Search for the cell housing the specified text and yield its (X, Y) center coordinate. 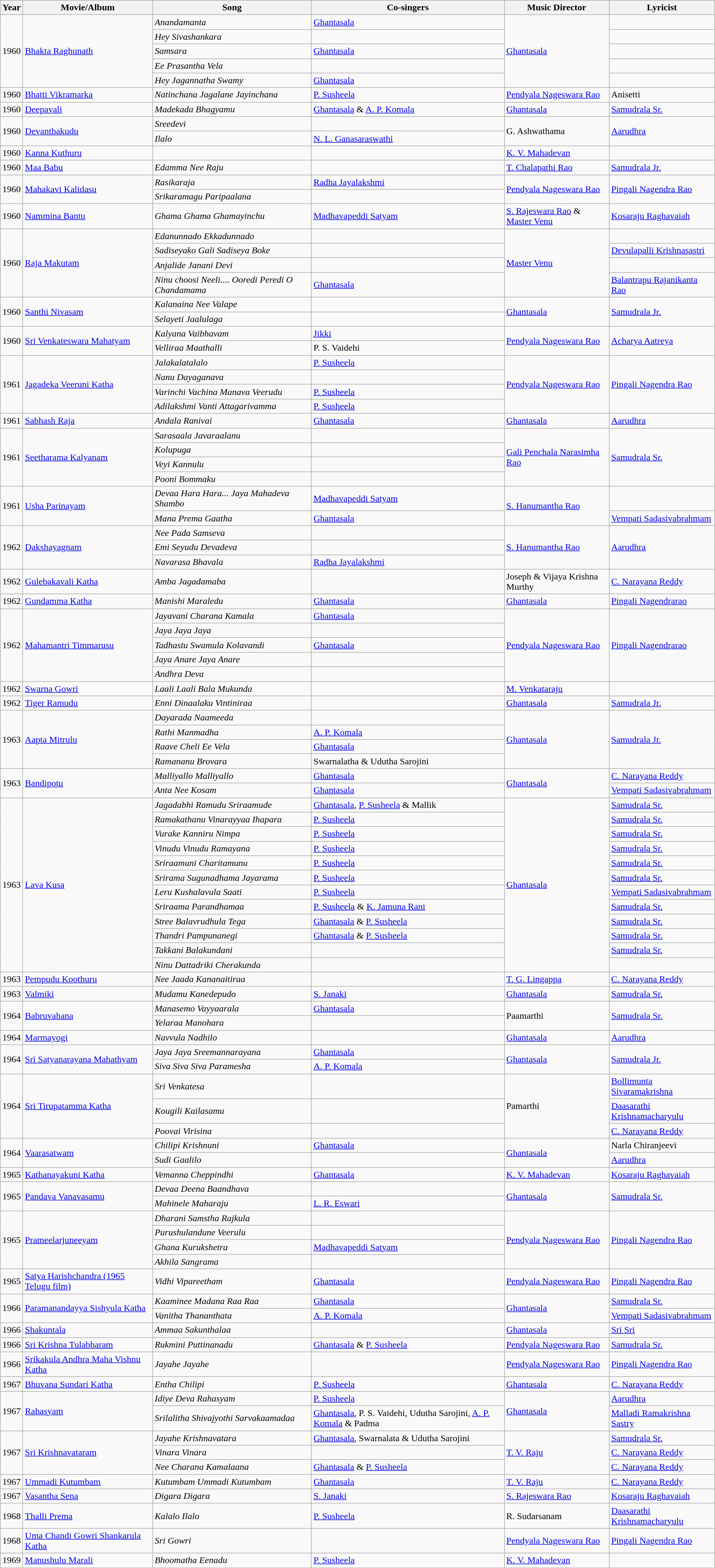
Nee Jaada Kananaitiraa (232, 979)
Master Venu (557, 263)
Pandava Vanavasamu (88, 1196)
Year (11, 8)
Anta Nee Kosam (232, 790)
Kalanaina Nee Valape (232, 304)
Rukmini Puttinanadu (232, 1345)
Sri Venkatesa (232, 1086)
Sreedevi (232, 124)
Mahakavi Kalidasu (88, 189)
Manishi Maraledu (232, 601)
Balantrapu Rajanikanta Rao (662, 285)
Anjalide Janani Devi (232, 265)
Dharani Samstha Rajkula (232, 1218)
Kolupuga (232, 450)
Valmiki (88, 994)
Anisetti (662, 95)
Satya Harishchandra (1965 Telugu film) (88, 1281)
T. Chalapathi Rao (557, 167)
Laali Laali Bala Mukunda (232, 689)
Music Director (557, 8)
Digara Digara (232, 1496)
Jaya Jaya Sreemannarayana (232, 1052)
Sadiseyako Gali Sadiseya Boke (232, 251)
Takkani Balakundani (232, 950)
Tadhastu Swamula Kolavandi (232, 645)
N. L. Ganasaraswathi (408, 138)
Ghantasala, P. Susheela & Mallik (408, 805)
Kalyana Vaibhavam (232, 333)
Narla Chiranjeevi (662, 1145)
Dayarada Naameeda (232, 718)
Srilalitha Shivajyothi Sarvakaamadaa (232, 1418)
Srikaramagu Paripaalana (232, 197)
Sri Gowri (232, 1541)
Vaarasatwam (88, 1152)
Kutumbam Ummadi Kutumbam (232, 1482)
Paramanandayya Sishyula Katha (88, 1308)
Swarna Gowri (88, 689)
Hey Jagannatha Swamy (232, 80)
Rathi Manmadha (232, 732)
Kougili Kailasamu (232, 1111)
Jayahe Jayahe (232, 1364)
T. G. Lingappa (557, 979)
Yelaraa Manohara (232, 1023)
Dakshayagnam (88, 547)
Thalli Prema (88, 1516)
L. R. Eswari (408, 1204)
Sriraama Parandhamaa (232, 906)
Seetharama Kalyanam (88, 457)
Kanna Kuthuru (88, 153)
Jalakalatalalo (232, 362)
Adilakshmi Vanti Attagarivamma (232, 406)
Mudamu Kanedepudo (232, 994)
Natinchana Jagalane Jayinchana (232, 95)
Vanitha Thananthata (232, 1316)
Ninu choosi Neeli.... Ooredi Peredi O Chandamama (232, 285)
Stree Balavrudhula Tega (232, 921)
Ghantasala, P. S. Vaidehi, Udutha Sarojini, A. P. Komala & Padma (408, 1418)
Raja Makutam (88, 263)
Sabhash Raja (88, 421)
Ghantasala, Swarnalata & Udutha Sarojini (408, 1438)
Siva Siva Siva Paramesha (232, 1066)
Jaya Anare Jaya Anare (232, 659)
Amba Jagadamaba (232, 581)
Srikakula Andhra Maha Vishnu Katha (88, 1364)
Lava Kusa (88, 885)
Kaaminee Madana Raa Raa (232, 1301)
Srirama Sugunadhama Jayarama (232, 877)
Leru Kushalavula Saati (232, 892)
R. Sudarsanam (557, 1516)
Varinchi Vachina Manava Veerudu (232, 392)
S. Rajeswara Rao & Master Venu (557, 216)
Poovai Virisina (232, 1131)
Selayeti Jaalulaga (232, 319)
Hey Sivashankara (232, 37)
Andala Ranivai (232, 421)
Nanu Dayaganava (232, 377)
Shakuntala (88, 1330)
Jaya Jaya Jaya (232, 630)
Edamma Nee Raju (232, 167)
Thandri Pampunanegi (232, 936)
Manasemo Vayyaarala (232, 1008)
Ummadi Kutumbam (88, 1482)
Pempudu Koothuru (88, 979)
Vasantha Sena (88, 1496)
Sri Krishna Tulabharam (88, 1345)
Velliraa Maathalli (232, 348)
Ninu Dattadriki Cherakunda (232, 965)
Bhatti Vikramarka (88, 95)
Jayavani Charana Kamala (232, 616)
Prameelarjuneeyam (88, 1240)
Mahamantri Timmarusu (88, 645)
Anandamanta (232, 22)
Samsara (232, 51)
Jayahe Krishnavatara (232, 1438)
Vinara Vinara (232, 1453)
Bollimunta Sivaramakrishna (662, 1086)
Kalalo Ilalo (232, 1516)
Akhila Sangrama (232, 1262)
Song (232, 8)
Navvula Nadhilo (232, 1037)
Sri Sri (662, 1330)
Devaa Deena Baandhava (232, 1189)
Madekada Bhagyamu (232, 109)
Bhoomatha Eenadu (232, 1560)
Lyricist (662, 8)
Jagadabhi Ramudu Sriraamude (232, 805)
Veyi Kannulu (232, 464)
Enni Dinaalaku Vintiniraa (232, 703)
Paamarthi (557, 1016)
Bandipotu (88, 783)
Uma Chandi Gowri Shankarula Katha (88, 1541)
Bhakta Raghunath (88, 51)
Maa Babu (88, 167)
Devanthakudu (88, 131)
Swarnalatha & Udutha Sarojini (408, 761)
Raave Cheli Ee Vela (232, 747)
Ghama Ghama Ghamayinchu (232, 216)
Emi Seyudu Devadeva (232, 547)
Acharya Aatreya (662, 341)
Sri Krishnavataram (88, 1453)
Navarasa Bhavala (232, 562)
Manushulu Marali (88, 1560)
Pamarthi (557, 1106)
Edanunnado Ekkadunnado (232, 236)
Ghana Kurukshetra (232, 1247)
Jagadeka Veeruni Katha (88, 384)
Rahasyam (88, 1411)
Nammina Bantu (88, 216)
S. Rajeswara Rao (557, 1496)
Chilipi Krishnuni (232, 1145)
Rasikaraja (232, 182)
Gali Penchala Narasimha Rao (557, 457)
Devulapalli Krishnasastri (662, 251)
Movie/Album (88, 8)
P. Susheela & K. Jamuna Rani (408, 906)
Gulebakavali Katha (88, 581)
Vidhi Vipareetham (232, 1281)
Nee Pada Samseva (232, 533)
Sarasaala Javaraalanu (232, 435)
Ghantasala & A. P. Komala (408, 109)
Co-singers (408, 8)
Bhuvana Sundari Katha (88, 1384)
Sri Tirupatamma Katha (88, 1106)
Aapta Mitrulu (88, 740)
Santhi Nivasam (88, 312)
M. Venkataraju (557, 689)
Sri Satyanarayana Mahathyam (88, 1059)
Mahinele Maharaju (232, 1204)
Ammaa Sakunthalaa (232, 1330)
Ilalo (232, 138)
Jikki (408, 333)
Vinudu Vinudu Ramayana (232, 848)
Tiger Ramudu (88, 703)
Malliyallo Malliyallo (232, 776)
P. S. Vaidehi (408, 348)
1969 (11, 1560)
Idiye Deva Rahasyam (232, 1398)
Pooni Bommaku (232, 479)
Ramakathanu Vinarayyaa Ihapara (232, 819)
Gundamma Katha (88, 601)
Babruvahana (88, 1016)
Vemanna Cheppindhi (232, 1175)
Malladi Ramakrishna Sastry (662, 1418)
Sri Venkateswara Mahatyam (88, 341)
Mana Prema Gaatha (232, 518)
Devaa Hara Hara... Jaya Mahadeva Shambo (232, 499)
Deepavali (88, 109)
Joseph & Vijaya Krishna Murthy (557, 581)
Kathanayakuni Katha (88, 1175)
Purushulandune Veerulu (232, 1233)
Ramananu Brovara (232, 761)
Entha Chilipi (232, 1384)
G. Ashwathama (557, 131)
Marmayogi (88, 1037)
Andhra Deva (232, 674)
Sriraamuni Charitamunu (232, 863)
Vurake Kanniru Nimpa (232, 834)
Ee Prasantha Vela (232, 66)
Nee Charana Kamalaana (232, 1467)
Sudi Gaalilo (232, 1160)
Usha Parinayam (88, 506)
